For the text-containing cell, return its midpoint in (X, Y) coordinate format. 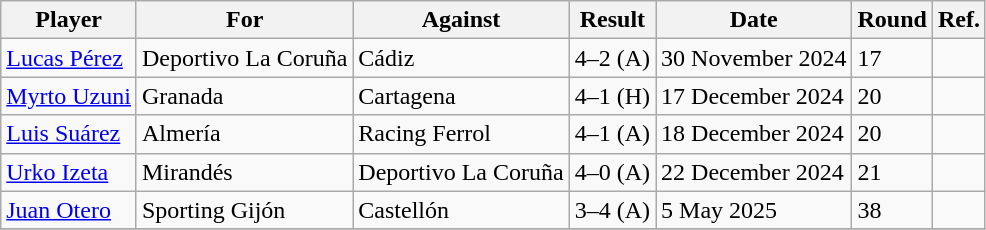
22 December 2024 (754, 172)
Lucas Pérez (69, 58)
Sporting Gijón (244, 210)
Date (754, 20)
Player (69, 20)
Round (892, 20)
21 (892, 172)
18 December 2024 (754, 134)
4–2 (A) (612, 58)
38 (892, 210)
Cartagena (461, 96)
Myrto Uzuni (69, 96)
30 November 2024 (754, 58)
Luis Suárez (69, 134)
Juan Otero (69, 210)
4–1 (H) (612, 96)
Castellón (461, 210)
Granada (244, 96)
Mirandés (244, 172)
Result (612, 20)
5 May 2025 (754, 210)
For (244, 20)
Against (461, 20)
4–0 (A) (612, 172)
3–4 (A) (612, 210)
Racing Ferrol (461, 134)
Almería (244, 134)
4–1 (A) (612, 134)
17 December 2024 (754, 96)
Cádiz (461, 58)
17 (892, 58)
Urko Izeta (69, 172)
Ref. (958, 20)
